Detect which cell encompasses the target text, then output its (X, Y) center coordinate. 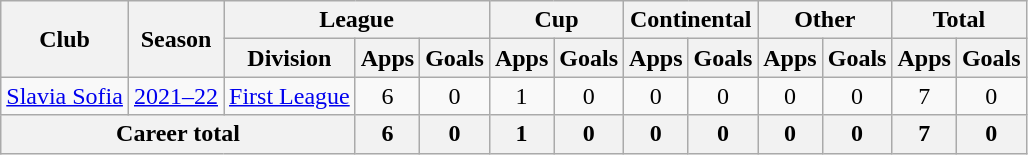
League (357, 20)
Continental (691, 20)
2021–22 (176, 96)
Total (959, 20)
Cup (556, 20)
Season (176, 39)
Division (290, 58)
First League (290, 96)
Club (65, 39)
Other (825, 20)
Slavia Sofia (65, 96)
Career total (178, 134)
